Search for the cell housing the specified text and yield its (x, y) center coordinate. 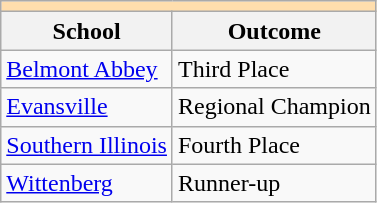
Outcome (274, 31)
Fourth Place (274, 145)
Southern Illinois (87, 145)
Regional Champion (274, 107)
Third Place (274, 69)
Belmont Abbey (87, 69)
Wittenberg (87, 183)
Runner-up (274, 183)
School (87, 31)
Evansville (87, 107)
